Return [x, y] of the center of cell containing provided text 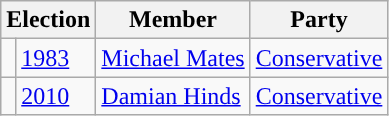
Michael Mates [173, 58]
2010 [56, 96]
Election [48, 20]
Member [173, 20]
Damian Hinds [173, 96]
Party [319, 20]
1983 [56, 58]
